For the text-containing cell, return its midpoint in (x, y) coordinate format. 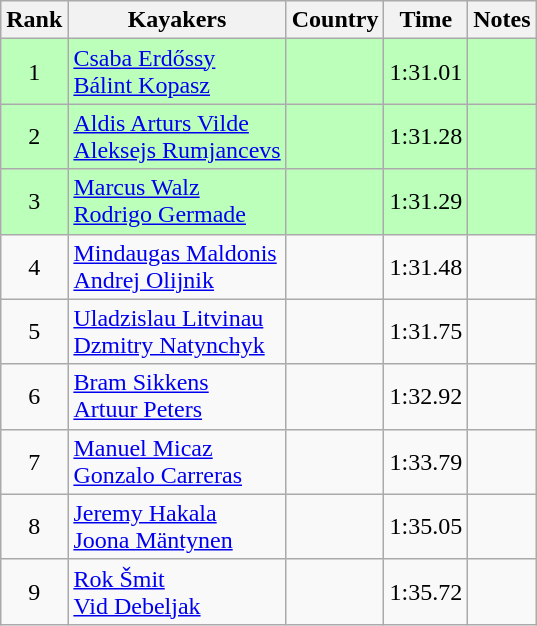
Manuel MicazGonzalo Carreras (177, 462)
1:31.29 (426, 202)
5 (34, 332)
Uladzislau LitvinauDzmitry Natynchyk (177, 332)
1:31.48 (426, 266)
1:31.75 (426, 332)
Jeremy HakalaJoona Mäntynen (177, 526)
4 (34, 266)
7 (34, 462)
Time (426, 20)
6 (34, 396)
Kayakers (177, 20)
Rank (34, 20)
8 (34, 526)
3 (34, 202)
Marcus WalzRodrigo Germade (177, 202)
Aldis Arturs VildeAleksejs Rumjancevs (177, 136)
1:35.72 (426, 592)
1:31.28 (426, 136)
1:31.01 (426, 72)
Bram SikkensArtuur Peters (177, 396)
9 (34, 592)
2 (34, 136)
Rok ŠmitVid Debeljak (177, 592)
1:32.92 (426, 396)
1:35.05 (426, 526)
Notes (502, 20)
Mindaugas MaldonisAndrej Olijnik (177, 266)
Country (335, 20)
1:33.79 (426, 462)
Csaba ErdőssyBálint Kopasz (177, 72)
1 (34, 72)
